Scan for the cell matching the given text and deliver its [X, Y] coordinate at center. 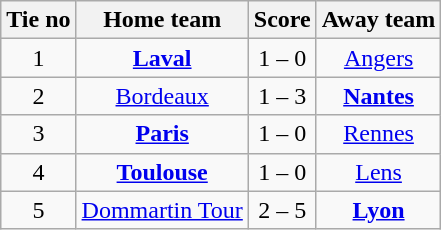
Lyon [378, 210]
Away team [378, 20]
Score [282, 20]
5 [38, 210]
1 – 3 [282, 96]
1 [38, 58]
2 – 5 [282, 210]
3 [38, 134]
Toulouse [162, 172]
Dommartin Tour [162, 210]
4 [38, 172]
Bordeaux [162, 96]
Lens [378, 172]
Paris [162, 134]
Rennes [378, 134]
Nantes [378, 96]
Home team [162, 20]
Tie no [38, 20]
Laval [162, 58]
2 [38, 96]
Angers [378, 58]
